Determine the [X, Y] coordinate at the center of the cell enclosing the given text.  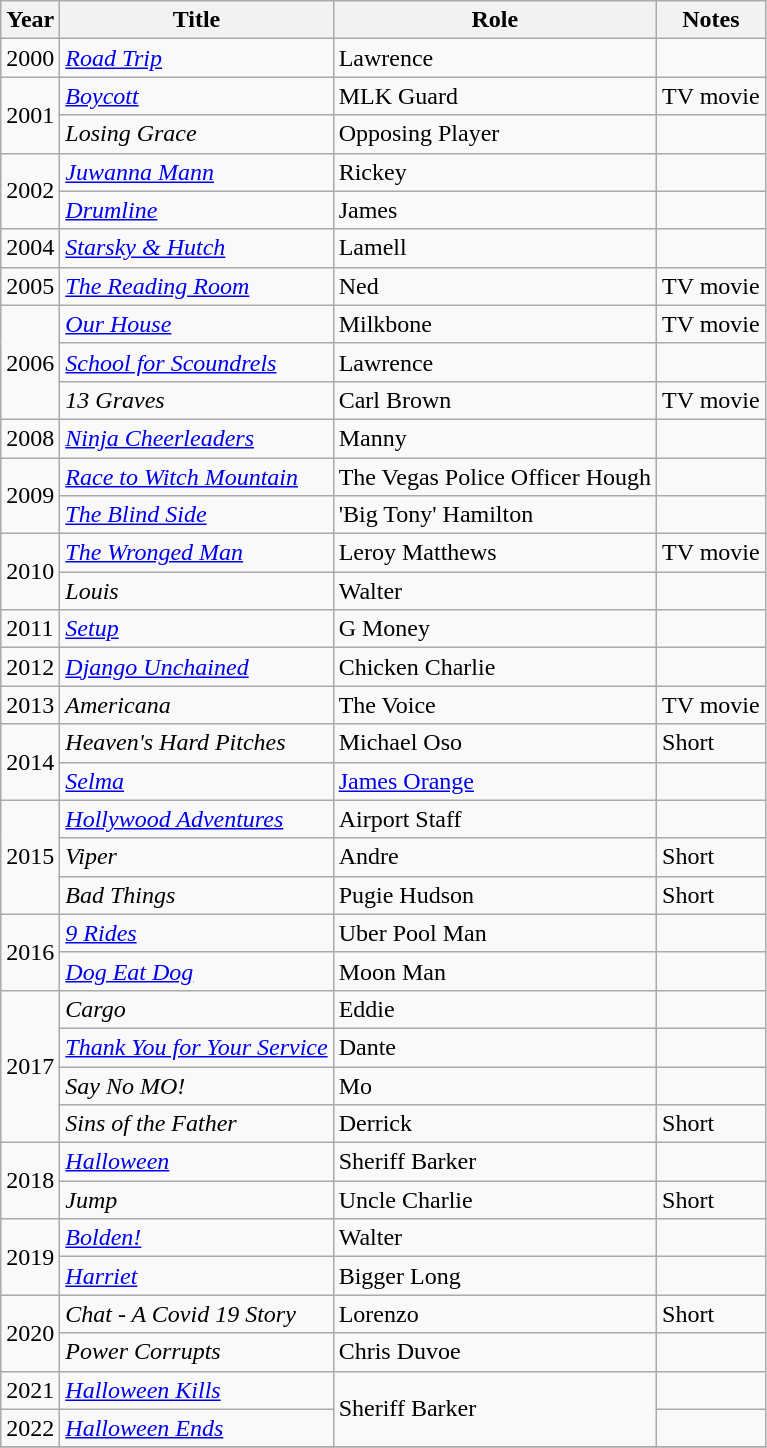
2004 [30, 248]
Michael Oso [494, 743]
Halloween Ends [196, 1428]
Mo [494, 1085]
Uncle Charlie [494, 1200]
'Big Tony' Hamilton [494, 515]
Chicken Charlie [494, 667]
2022 [30, 1428]
2019 [30, 1257]
Viper [196, 857]
The Voice [494, 705]
Django Unchained [196, 667]
Year [30, 20]
Dante [494, 1047]
The Vegas Police Officer Hough [494, 477]
Sins of the Father [196, 1124]
James [494, 210]
Carl Brown [494, 400]
2009 [30, 496]
Selma [196, 781]
Leroy Matthews [494, 553]
G Money [494, 629]
MLK Guard [494, 96]
Eddie [494, 1009]
School for Scoundrels [196, 362]
Andre [494, 857]
Jump [196, 1200]
2006 [30, 362]
2005 [30, 286]
2020 [30, 1333]
Title [196, 20]
2014 [30, 762]
Ned [494, 286]
Starsky & Hutch [196, 248]
The Blind Side [196, 515]
Lorenzo [494, 1314]
Rickey [494, 172]
Losing Grace [196, 134]
Bad Things [196, 895]
Bolden! [196, 1238]
Cargo [196, 1009]
9 Rides [196, 933]
Ninja Cheerleaders [196, 438]
2017 [30, 1066]
2021 [30, 1390]
Drumline [196, 210]
Dog Eat Dog [196, 971]
Heaven's Hard Pitches [196, 743]
2002 [30, 191]
2011 [30, 629]
Derrick [494, 1124]
13 Graves [196, 400]
Halloween [196, 1162]
Moon Man [494, 971]
Chat - A Covid 19 Story [196, 1314]
Say No MO! [196, 1085]
Americana [196, 705]
Boycott [196, 96]
Bigger Long [494, 1276]
Race to Witch Mountain [196, 477]
2001 [30, 115]
James Orange [494, 781]
Opposing Player [494, 134]
Harriet [196, 1276]
2016 [30, 952]
2015 [30, 857]
2013 [30, 705]
Juwanna Mann [196, 172]
Lamell [494, 248]
Halloween Kills [196, 1390]
Notes [712, 20]
2012 [30, 667]
The Reading Room [196, 286]
Hollywood Adventures [196, 819]
Road Trip [196, 58]
Pugie Hudson [494, 895]
Chris Duvoe [494, 1352]
Milkbone [494, 324]
Power Corrupts [196, 1352]
Uber Pool Man [494, 933]
Thank You for Your Service [196, 1047]
Airport Staff [494, 819]
2010 [30, 572]
2008 [30, 438]
The Wronged Man [196, 553]
Manny [494, 438]
Role [494, 20]
Setup [196, 629]
2000 [30, 58]
Louis [196, 591]
2018 [30, 1181]
Our House [196, 324]
